Find where the given text appears and provide that cell's center as [x, y] coordinate. 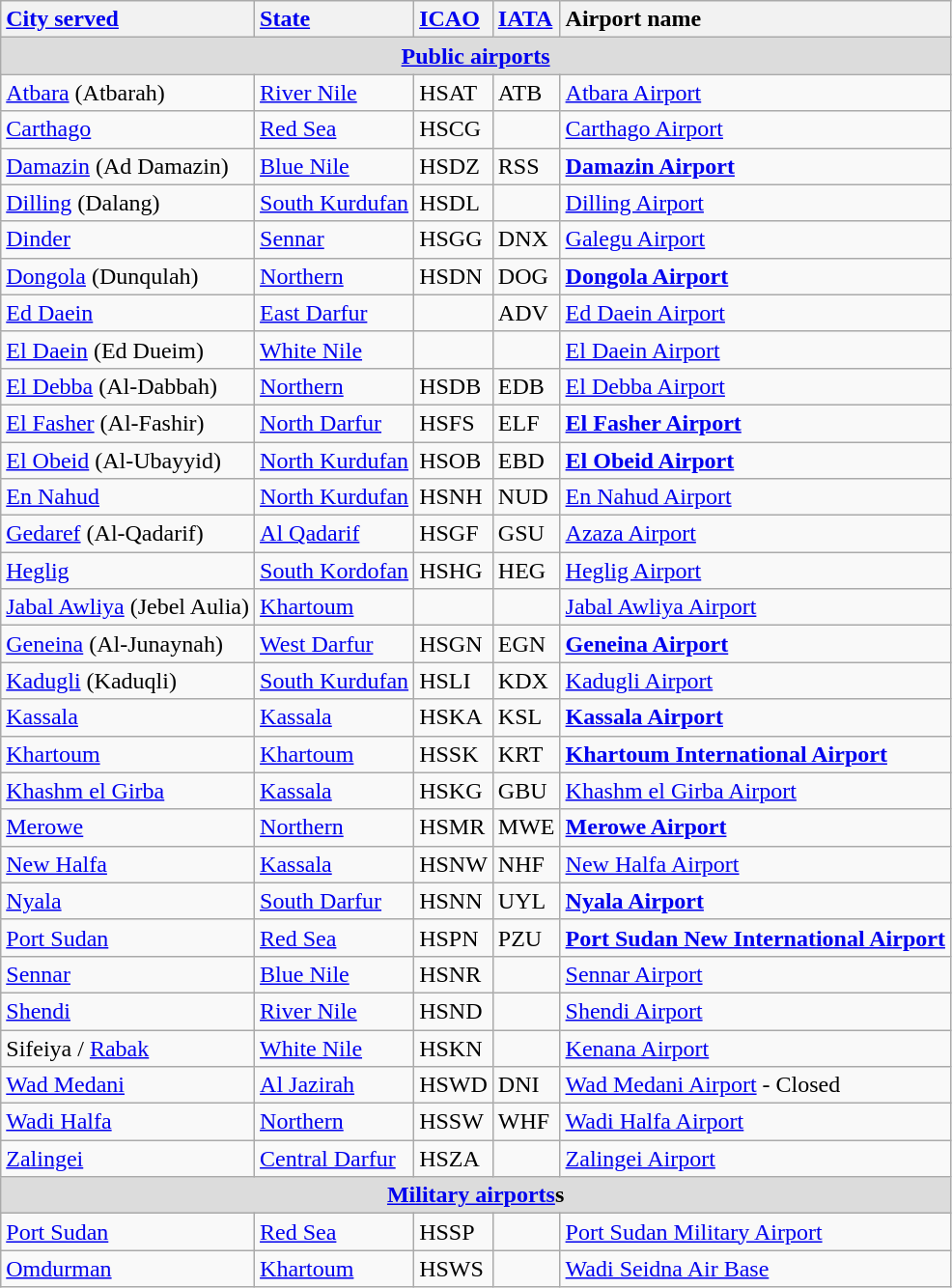
HSPN [454, 938]
Damazin Airport [755, 166]
DOG [526, 276]
HSDN [454, 276]
NUD [526, 497]
State [334, 19]
HSMR [454, 827]
IATA [526, 19]
Merowe Airport [755, 827]
El Obeid Airport [755, 461]
El Daein (Ed Dueim) [127, 350]
KDX [526, 681]
HSHG [454, 571]
Airport name [755, 19]
City served [127, 19]
Kenana Airport [755, 1048]
Dongola Airport [755, 276]
WHF [526, 1122]
Wadi Halfa Airport [755, 1122]
El Debba Airport [755, 386]
Merowe [127, 827]
HSNW [454, 864]
Kassala Airport [755, 717]
Geneina Airport [755, 644]
HSKG [454, 791]
ADV [526, 313]
HSSK [454, 754]
Zalingei [127, 1159]
South Kordofan [334, 571]
Carthago [127, 129]
HSNR [454, 974]
Heglig [127, 571]
ICAO [454, 19]
HSLI [454, 681]
HSNN [454, 901]
HSDB [454, 386]
HEG [526, 571]
Khashm el Girba Airport [755, 791]
Dilling Airport [755, 203]
HSSW [454, 1122]
Nyala Airport [755, 901]
En Nahud Airport [755, 497]
Azaza Airport [755, 534]
EGN [526, 644]
HSCG [454, 129]
Port Sudan New International Airport [755, 938]
Dongola (Dunqulah) [127, 276]
NHF [526, 864]
HSGF [454, 534]
HSSP [454, 1232]
GSU [526, 534]
EDB [526, 386]
HSDL [454, 203]
HSND [454, 1011]
MWE [526, 827]
KRT [526, 754]
EBD [526, 461]
Kadugli Airport [755, 681]
El Daein Airport [755, 350]
HSGN [454, 644]
Sifeiya / Rabak [127, 1048]
GBU [526, 791]
HSZA [454, 1159]
HSFS [454, 423]
HSOB [454, 461]
South Darfur [334, 901]
New Halfa [127, 864]
New Halfa Airport [755, 864]
East Darfur [334, 313]
Geneina (Al-Junaynah) [127, 644]
North Darfur [334, 423]
Ed Daein [127, 313]
Jabal Awliya (Jebel Aulia) [127, 607]
Al Jazirah [334, 1085]
Nyala [127, 901]
Omdurman [127, 1269]
West Darfur [334, 644]
HSAT [454, 93]
DNX [526, 239]
PZU [526, 938]
Galegu Airport [755, 239]
HSWD [454, 1085]
Wad Medani Airport - Closed [755, 1085]
Public airports [476, 56]
Atbara (Atbarah) [127, 93]
En Nahud [127, 497]
Sennar Airport [755, 974]
HSGG [454, 239]
ATB [526, 93]
Al Qadarif [334, 534]
Wadi Halfa [127, 1122]
Wadi Seidna Air Base [755, 1269]
Shendi [127, 1011]
Damazin (Ad Damazin) [127, 166]
El Debba (Al-Dabbah) [127, 386]
HSWS [454, 1269]
Shendi Airport [755, 1011]
Atbara Airport [755, 93]
Ed Daein Airport [755, 313]
Khashm el Girba [127, 791]
Dilling (Dalang) [127, 203]
Jabal Awliya Airport [755, 607]
El Fasher Airport [755, 423]
UYL [526, 901]
HSDZ [454, 166]
Wad Medani [127, 1085]
Dinder [127, 239]
Gedaref (Al-Qadarif) [127, 534]
KSL [526, 717]
ELF [526, 423]
Heglig Airport [755, 571]
Military airportss [476, 1195]
Central Darfur [334, 1159]
HSKN [454, 1048]
Zalingei Airport [755, 1159]
RSS [526, 166]
DNI [526, 1085]
HSKA [454, 717]
Kadugli (Kaduqli) [127, 681]
Carthago Airport [755, 129]
Port Sudan Military Airport [755, 1232]
El Fasher (Al-Fashir) [127, 423]
HSNH [454, 497]
Khartoum International Airport [755, 754]
El Obeid (Al-Ubayyid) [127, 461]
